Locate the cell with the specified text and output its (x, y) center coordinate. 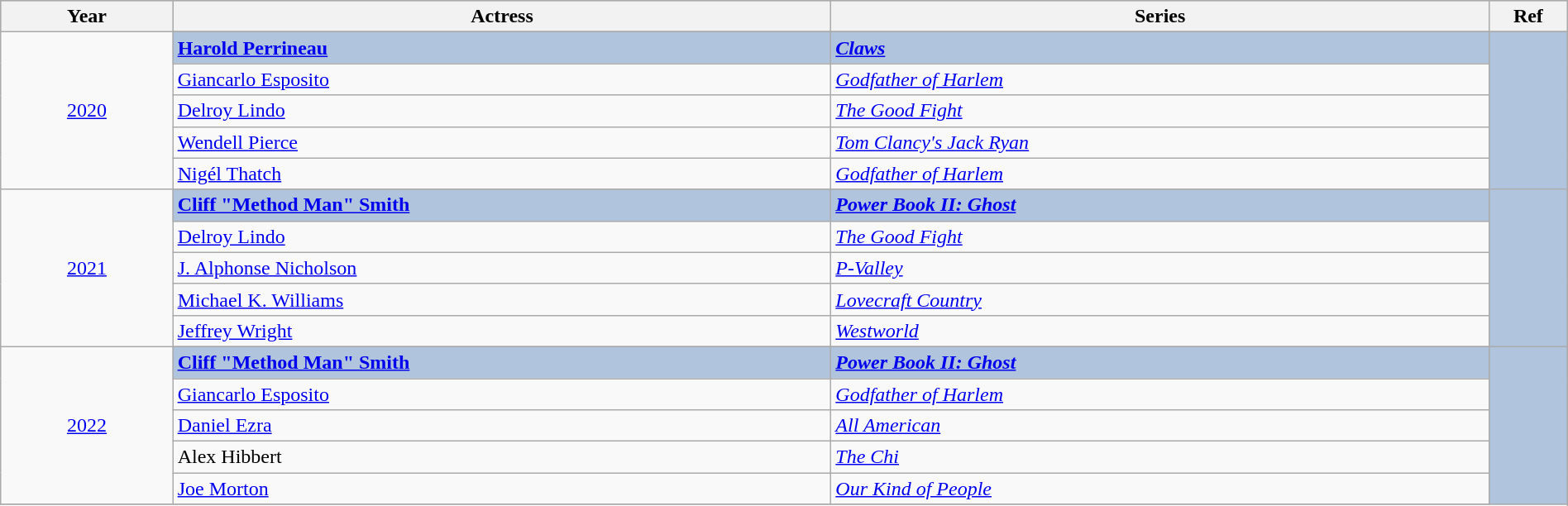
2022 (87, 425)
Claws (1160, 48)
Lovecraft Country (1160, 299)
Daniel Ezra (502, 426)
Nigél Thatch (502, 174)
2020 (87, 111)
Ref (1528, 17)
Year (87, 17)
Wendell Pierce (502, 142)
Actress (502, 17)
P-Valley (1160, 268)
Westworld (1160, 331)
Michael K. Williams (502, 299)
Series (1160, 17)
Alex Hibbert (502, 457)
Our Kind of People (1160, 489)
Jeffrey Wright (502, 331)
Joe Morton (502, 489)
Tom Clancy's Jack Ryan (1160, 142)
Harold Perrineau (502, 48)
2021 (87, 268)
The Chi (1160, 457)
All American (1160, 426)
J. Alphonse Nicholson (502, 268)
